Return the [x, y] coordinate for the center point of the cell that contains the specified text.  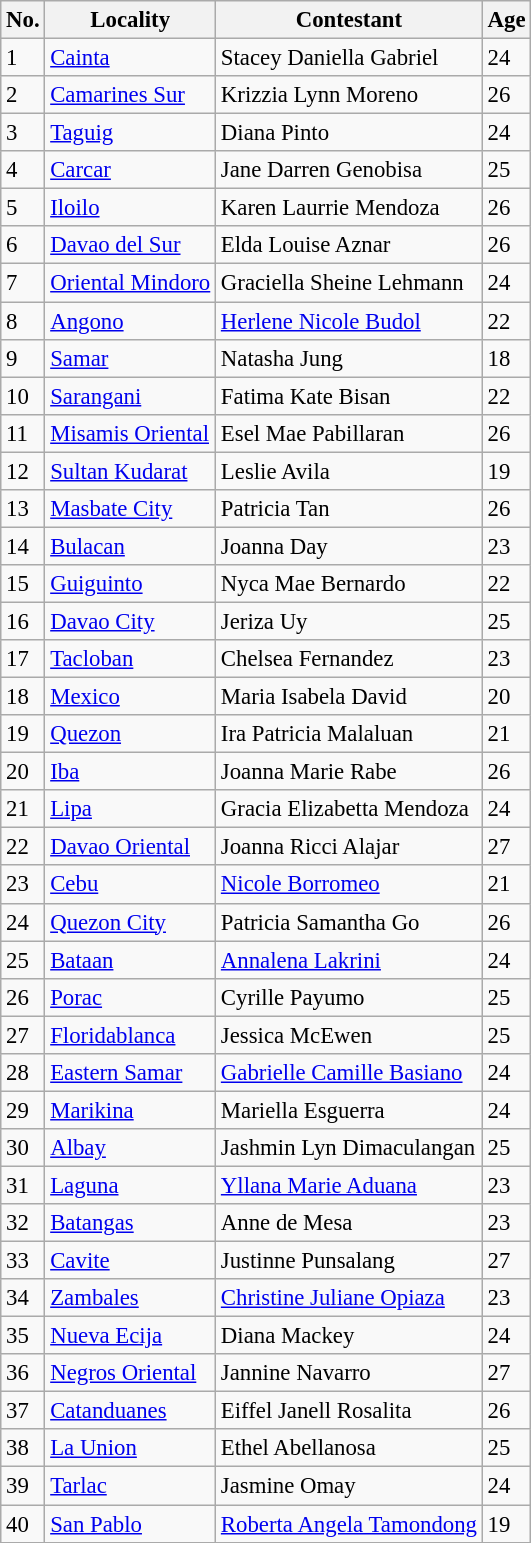
37 [23, 1411]
Davao del Sur [130, 245]
Jashmin Lyn Dimaculangan [350, 1148]
Christine Juliane Opiaza [350, 1298]
Batangas [130, 1223]
Lipa [130, 809]
Jeriza Uy [350, 621]
Natasha Jung [350, 358]
Chelsea Fernandez [350, 659]
7 [23, 283]
Gracia Elizabetta Mendoza [350, 809]
Justinne Punsalang [350, 1261]
Herlene Nicole Budol [350, 321]
Yllana Marie Aduana [350, 1185]
Stacey Daniella Gabriel [350, 58]
Iloilo [130, 208]
Cainta [130, 58]
Anne de Mesa [350, 1223]
Sarangani [130, 396]
Camarines Sur [130, 95]
Samar [130, 358]
Cebu [130, 885]
Esel Mae Pabillaran [350, 433]
31 [23, 1185]
Graciella Sheine Lehmann [350, 283]
Guiguinto [130, 584]
39 [23, 1486]
32 [23, 1223]
Joanna Ricci Alajar [350, 847]
Misamis Oriental [130, 433]
Eastern Samar [130, 1073]
Annalena Lakrini [350, 960]
Ethel Abellanosa [350, 1449]
Davao City [130, 621]
3 [23, 133]
Diana Pinto [350, 133]
Contestant [350, 20]
11 [23, 433]
36 [23, 1373]
Nueva Ecija [130, 1336]
Tacloban [130, 659]
13 [23, 509]
17 [23, 659]
Roberta Angela Tamondong [350, 1524]
Angono [130, 321]
Davao Oriental [130, 847]
Ira Patricia Malaluan [350, 734]
Bataan [130, 960]
15 [23, 584]
Iba [130, 772]
38 [23, 1449]
Bulacan [130, 546]
Mariella Esguerra [350, 1110]
Masbate City [130, 509]
4 [23, 170]
Jasmine Omay [350, 1486]
Locality [130, 20]
Catanduanes [130, 1411]
Jane Darren Genobisa [350, 170]
5 [23, 208]
10 [23, 396]
Fatima Kate Bisan [350, 396]
2 [23, 95]
33 [23, 1261]
8 [23, 321]
34 [23, 1298]
Taguig [130, 133]
Zambales [130, 1298]
40 [23, 1524]
16 [23, 621]
Quezon City [130, 922]
Krizzia Lynn Moreno [350, 95]
Age [506, 20]
Tarlac [130, 1486]
Jannine Navarro [350, 1373]
Porac [130, 997]
9 [23, 358]
Patricia Tan [350, 509]
Cyrille Payumo [350, 997]
Albay [130, 1148]
28 [23, 1073]
Marikina [130, 1110]
6 [23, 245]
12 [23, 471]
Joanna Marie Rabe [350, 772]
Floridablanca [130, 1035]
Leslie Avila [350, 471]
35 [23, 1336]
30 [23, 1148]
Mexico [130, 697]
Eiffel Janell Rosalita [350, 1411]
29 [23, 1110]
14 [23, 546]
Diana Mackey [350, 1336]
Gabrielle Camille Basiano [350, 1073]
Nyca Mae Bernardo [350, 584]
Laguna [130, 1185]
San Pablo [130, 1524]
Cavite [130, 1261]
Maria Isabela David [350, 697]
1 [23, 58]
La Union [130, 1449]
Joanna Day [350, 546]
Nicole Borromeo [350, 885]
Carcar [130, 170]
Elda Louise Aznar [350, 245]
Karen Laurrie Mendoza [350, 208]
Negros Oriental [130, 1373]
Jessica McEwen [350, 1035]
Sultan Kudarat [130, 471]
Oriental Mindoro [130, 283]
No. [23, 20]
Quezon [130, 734]
Patricia Samantha Go [350, 922]
